Identify which cell holds the provided text, then report its (x, y) central coordinate. 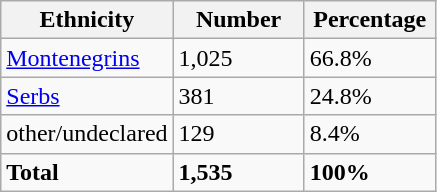
1,535 (238, 172)
1,025 (238, 58)
Ethnicity (87, 20)
other/undeclared (87, 134)
100% (370, 172)
8.4% (370, 134)
381 (238, 96)
Serbs (87, 96)
66.8% (370, 58)
Total (87, 172)
Number (238, 20)
Percentage (370, 20)
Montenegrins (87, 58)
129 (238, 134)
24.8% (370, 96)
